From the cell containing the given text, extract its center point as (X, Y) coordinate. 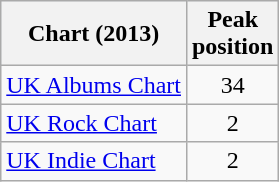
Peak position (232, 34)
UK Rock Chart (94, 123)
UK Indie Chart (94, 161)
Chart (2013) (94, 34)
UK Albums Chart (94, 85)
34 (232, 85)
